Search for the cell housing the specified text and yield its [x, y] center coordinate. 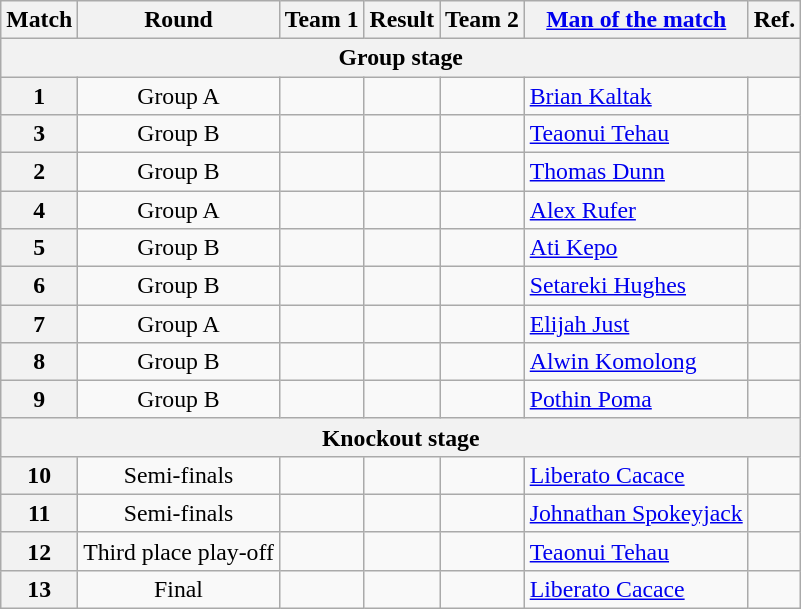
Setareki Hughes [636, 285]
Elijah Just [636, 323]
Brian Kaltak [636, 96]
8 [40, 361]
Pothin Poma [636, 399]
1 [40, 96]
Final [179, 589]
12 [40, 551]
Ref. [774, 20]
Team 1 [322, 20]
Round [179, 20]
Man of the match [636, 20]
Team 2 [482, 20]
3 [40, 133]
11 [40, 513]
Alex Rufer [636, 209]
4 [40, 209]
9 [40, 399]
Ati Kepo [636, 247]
7 [40, 323]
Match [40, 20]
2 [40, 171]
10 [40, 475]
Alwin Komolong [636, 361]
13 [40, 589]
Third place play-off [179, 551]
5 [40, 247]
Johnathan Spokeyjack [636, 513]
Thomas Dunn [636, 171]
Result [402, 20]
6 [40, 285]
Knockout stage [401, 437]
Group stage [401, 58]
